Return the (x, y) coordinate for the center point of the cell that contains the specified text.  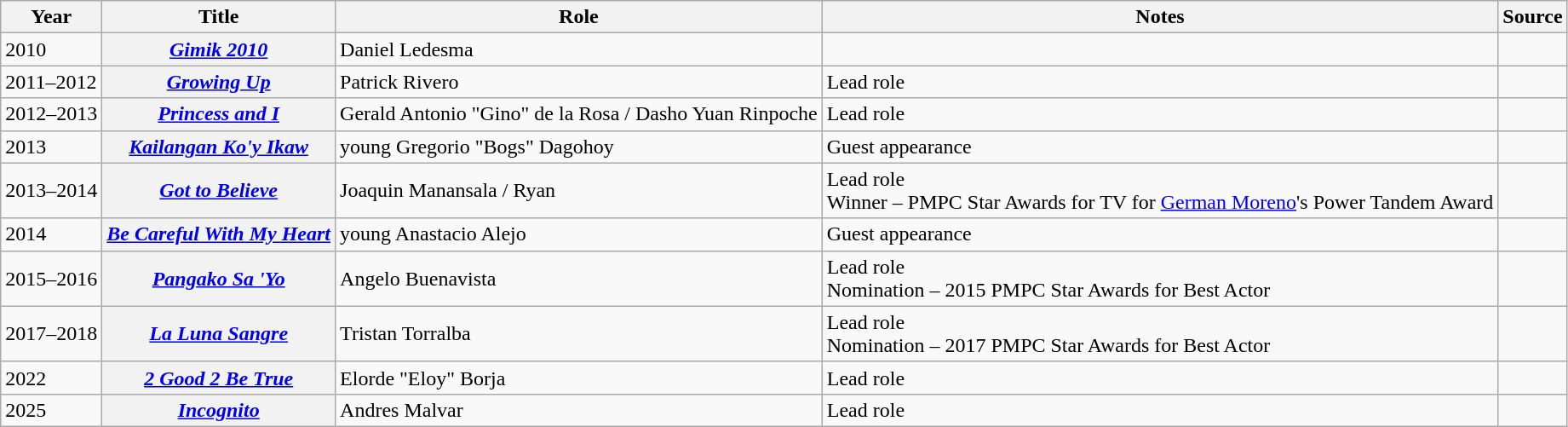
Incognito (219, 410)
Year (51, 17)
2010 (51, 49)
Lead role Winner – PMPC Star Awards for TV for German Moreno's Power Tandem Award (1160, 191)
2014 (51, 234)
Joaquin Manansala / Ryan (579, 191)
Pangako Sa 'Yo (219, 278)
2017–2018 (51, 334)
2013–2014 (51, 191)
Source (1533, 17)
Got to Believe (219, 191)
2025 (51, 410)
Notes (1160, 17)
2012–2013 (51, 114)
2 Good 2 Be True (219, 378)
Gimik 2010 (219, 49)
Kailangan Ko'y Ikaw (219, 147)
Be Careful With My Heart (219, 234)
2015–2016 (51, 278)
Lead role Nomination – 2015 PMPC Star Awards for Best Actor (1160, 278)
young Anastacio Alejo (579, 234)
2011–2012 (51, 82)
Lead role Nomination – 2017 PMPC Star Awards for Best Actor (1160, 334)
Elorde "Eloy" Borja (579, 378)
Andres Malvar (579, 410)
Tristan Torralba (579, 334)
La Luna Sangre (219, 334)
Angelo Buenavista (579, 278)
Daniel Ledesma (579, 49)
Title (219, 17)
2013 (51, 147)
young Gregorio "Bogs" Dagohoy (579, 147)
Patrick Rivero (579, 82)
Princess and I (219, 114)
Role (579, 17)
Growing Up (219, 82)
Gerald Antonio "Gino" de la Rosa / Dasho Yuan Rinpoche (579, 114)
2022 (51, 378)
